Extract the [X, Y] coordinate from the center of the cell holding the provided text.  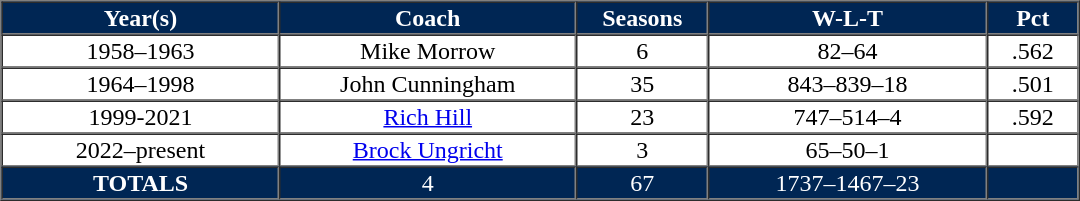
TOTALS [141, 182]
.501 [1034, 84]
1999-2021 [141, 116]
6 [642, 50]
Coach [428, 18]
65–50–1 [848, 150]
23 [642, 116]
Brock Ungricht [428, 150]
1958–1963 [141, 50]
3 [642, 150]
W-L-T [848, 18]
1737–1467–23 [848, 182]
2022–present [141, 150]
Seasons [642, 18]
John Cunningham [428, 84]
4 [428, 182]
Rich Hill [428, 116]
Mike Morrow [428, 50]
843–839–18 [848, 84]
35 [642, 84]
747–514–4 [848, 116]
.562 [1034, 50]
67 [642, 182]
82–64 [848, 50]
.592 [1034, 116]
Year(s) [141, 18]
1964–1998 [141, 84]
Pct [1034, 18]
